Determine the [x, y] coordinate at the center of the cell enclosing the given text.  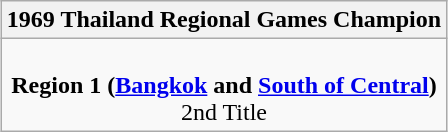
1969 Thailand Regional Games Champion [224, 20]
Region 1 (Bangkok and South of Central)2nd Title [224, 85]
